Scan for the cell matching the given text and deliver its (X, Y) coordinate at center. 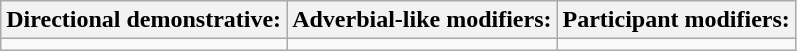
Directional demonstrative: (144, 20)
Adverbial-like modifiers: (422, 20)
Participant modifiers: (676, 20)
